Determine the (X, Y) coordinate at the center of the cell enclosing the given text.  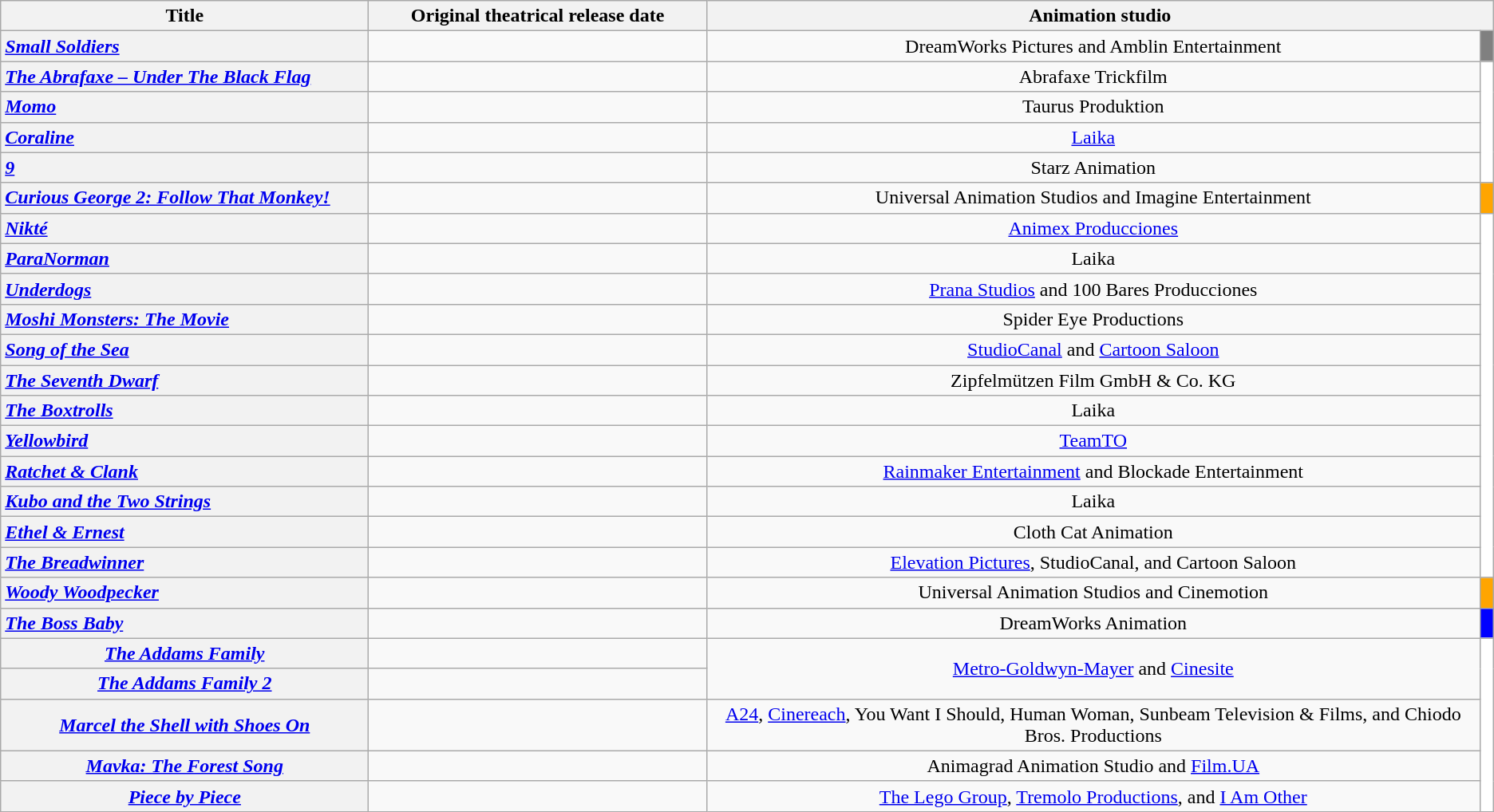
A24, Cinereach, You Want I Should, Human Woman, Sunbeam Television & Films, and Chiodo Bros. Productions (1093, 724)
Prana Studios and 100 Bares Producciones (1093, 289)
Universal Animation Studios and Cinemotion (1093, 593)
Animagrad Animation Studio and Film.UA (1093, 766)
The Lego Group, Tremolo Productions, and I Am Other (1093, 796)
Ethel & Ernest (185, 532)
Animex Producciones (1093, 228)
Song of the Sea (185, 349)
Kubo and the Two Strings (185, 502)
Moshi Monsters: The Movie (185, 319)
Metro-Goldwyn-Mayer and Cinesite (1093, 668)
ParaNorman (185, 258)
The Breadwinner (185, 562)
Original theatrical release date (538, 16)
Nikté (185, 228)
Woody Woodpecker (185, 593)
The Abrafaxe – Under The Black Flag (185, 77)
Yellowbird (185, 441)
The Boxtrolls (185, 411)
StudioCanal and Cartoon Saloon (1093, 349)
Rainmaker Entertainment and Blockade Entertainment (1093, 471)
Underdogs (185, 289)
Abrafaxe Trickfilm (1093, 77)
Coraline (185, 137)
Ratchet & Clank (185, 471)
Taurus Produktion (1093, 107)
Starz Animation (1093, 168)
Elevation Pictures, StudioCanal, and Cartoon Saloon (1093, 562)
DreamWorks Animation (1093, 623)
The Boss Baby (185, 623)
The Seventh Dwarf (185, 380)
Cloth Cat Animation (1093, 532)
Zipfelmützen Film GmbH & Co. KG (1093, 380)
DreamWorks Pictures and Amblin Entertainment (1093, 46)
The Addams Family 2 (185, 684)
Animation studio (1100, 16)
Piece by Piece (185, 796)
Marcel the Shell with Shoes On (185, 724)
Momo (185, 107)
Title (185, 16)
Mavka: The Forest Song (185, 766)
Small Soldiers (185, 46)
The Addams Family (185, 653)
TeamTO (1093, 441)
9 (185, 168)
Curious George 2: Follow That Monkey! (185, 198)
Spider Eye Productions (1093, 319)
Universal Animation Studios and Imagine Entertainment (1093, 198)
